Pinpoint the cell where the given text exists, returning its (X, Y) midpoint coordinate. 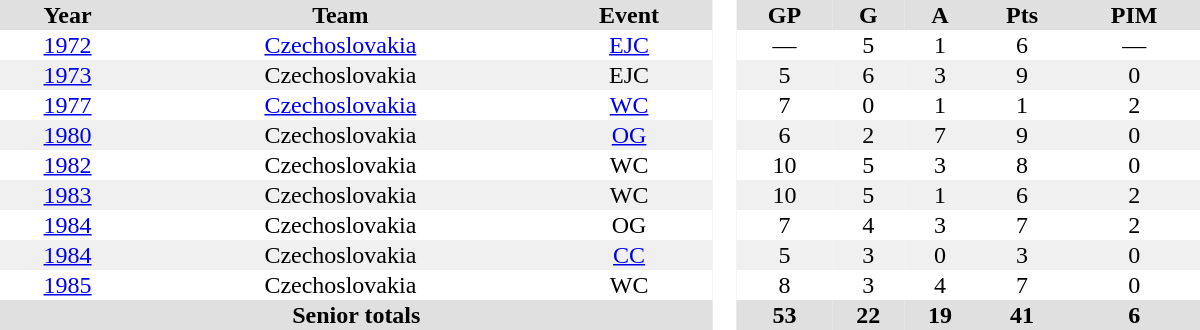
Pts (1022, 15)
1983 (68, 195)
G (869, 15)
41 (1022, 315)
Event (630, 15)
19 (940, 315)
Senior totals (356, 315)
Year (68, 15)
CC (630, 255)
1980 (68, 135)
22 (869, 315)
1985 (68, 285)
Team (340, 15)
GP (784, 15)
53 (784, 315)
1982 (68, 165)
1977 (68, 105)
A (940, 15)
1972 (68, 45)
1973 (68, 75)
PIM (1134, 15)
